Capture the cell that displays the provided text and extract its (X, Y) central coordinate. 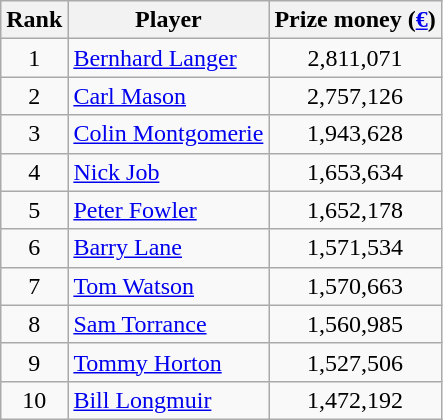
5 (34, 210)
Barry Lane (168, 248)
1,570,663 (355, 286)
Carl Mason (168, 96)
10 (34, 400)
1,571,534 (355, 248)
Nick Job (168, 172)
Bernhard Langer (168, 58)
2 (34, 96)
Player (168, 20)
1,652,178 (355, 210)
1 (34, 58)
9 (34, 362)
Tom Watson (168, 286)
Colin Montgomerie (168, 134)
1,560,985 (355, 324)
1,943,628 (355, 134)
8 (34, 324)
Rank (34, 20)
4 (34, 172)
1,472,192 (355, 400)
3 (34, 134)
2,757,126 (355, 96)
1,653,634 (355, 172)
Peter Fowler (168, 210)
Prize money (€) (355, 20)
Sam Torrance (168, 324)
1,527,506 (355, 362)
Tommy Horton (168, 362)
2,811,071 (355, 58)
7 (34, 286)
6 (34, 248)
Bill Longmuir (168, 400)
